Extract the [X, Y] coordinate from the center of the cell holding the provided text.  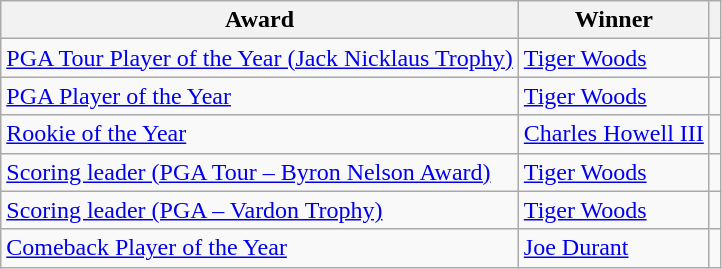
Scoring leader (PGA – Vardon Trophy) [260, 210]
PGA Tour Player of the Year (Jack Nicklaus Trophy) [260, 58]
Scoring leader (PGA Tour – Byron Nelson Award) [260, 172]
Joe Durant [614, 248]
Award [260, 20]
Comeback Player of the Year [260, 248]
Winner [614, 20]
Rookie of the Year [260, 134]
PGA Player of the Year [260, 96]
Charles Howell III [614, 134]
